Find where the given text appears and provide that cell's center as (x, y) coordinate. 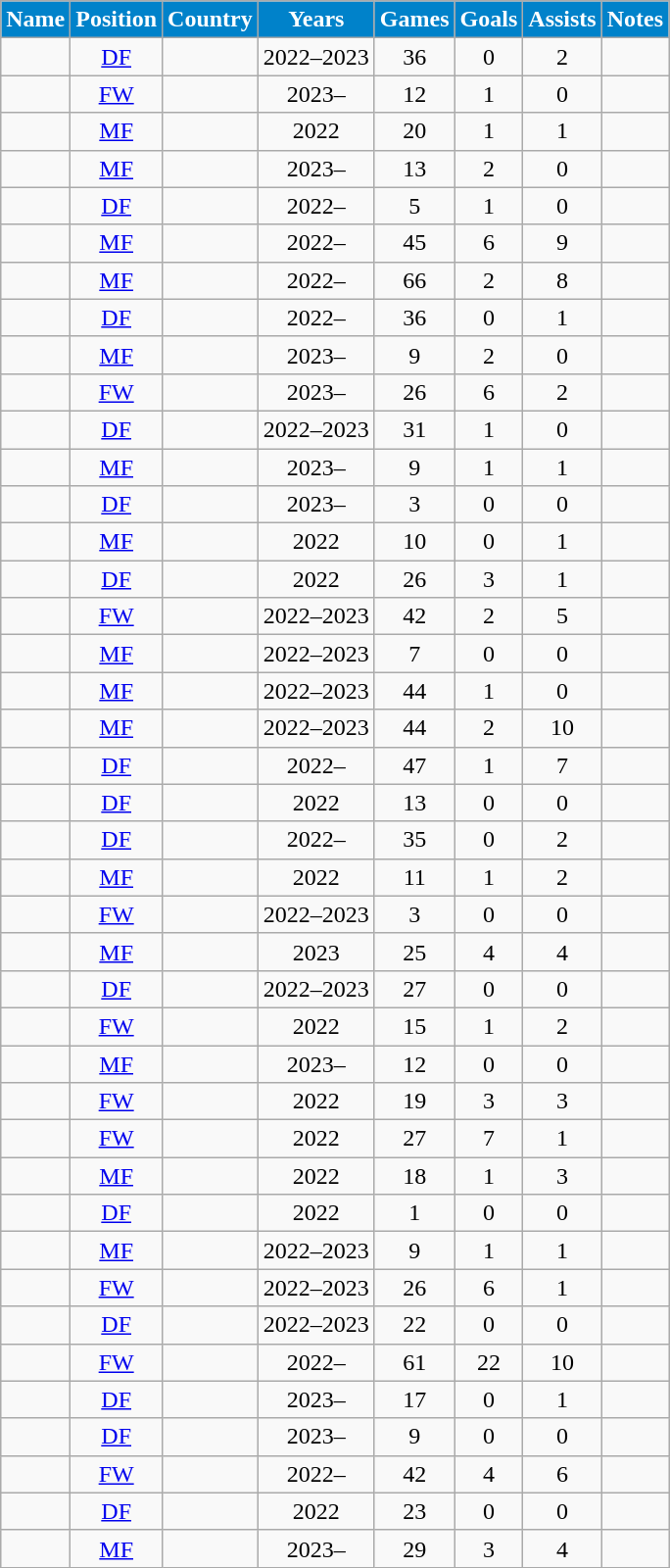
Position (117, 20)
45 (414, 243)
18 (414, 1176)
Country (211, 20)
Notes (635, 20)
25 (414, 952)
11 (414, 877)
8 (562, 280)
Games (414, 20)
47 (414, 765)
15 (414, 1026)
17 (414, 1399)
23 (414, 1511)
Years (315, 20)
66 (414, 280)
31 (414, 429)
19 (414, 1102)
2023 (315, 952)
20 (414, 131)
61 (414, 1362)
Name (35, 20)
29 (414, 1548)
Assists (562, 20)
35 (414, 840)
Goals (489, 20)
